From the cell containing the given text, extract its center point as (x, y) coordinate. 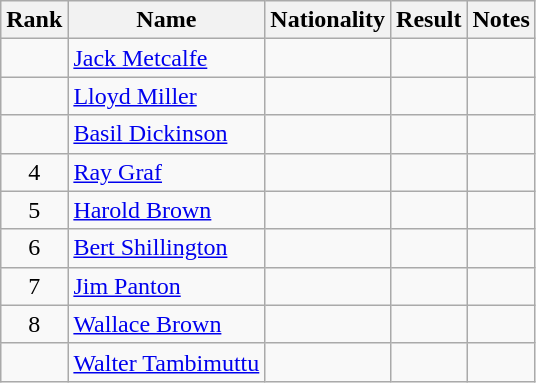
Walter Tambimuttu (166, 362)
Harold Brown (166, 210)
Ray Graf (166, 172)
Result (429, 20)
Name (166, 20)
Jack Metcalfe (166, 58)
6 (34, 248)
Lloyd Miller (166, 96)
Wallace Brown (166, 324)
Bert Shillington (166, 248)
Nationality (328, 20)
Basil Dickinson (166, 134)
7 (34, 286)
Jim Panton (166, 286)
8 (34, 324)
4 (34, 172)
5 (34, 210)
Notes (501, 20)
Rank (34, 20)
